Output the [x, y] coordinate of the center of the cell containing the given text.  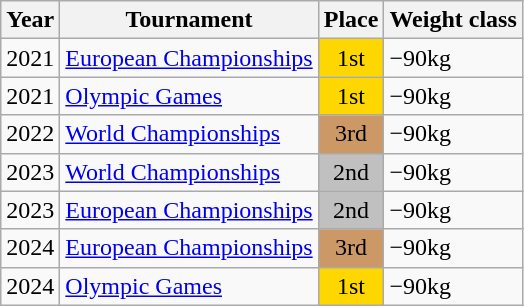
Year [30, 20]
Place [351, 20]
Tournament [189, 20]
2022 [30, 134]
Weight class [453, 20]
